From the cell containing the given text, extract its center point as (x, y) coordinate. 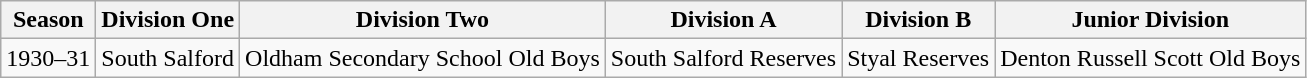
Division One (168, 20)
Division Two (423, 20)
South Salford Reserves (723, 58)
Denton Russell Scott Old Boys (1150, 58)
Division A (723, 20)
Season (48, 20)
Division B (918, 20)
Styal Reserves (918, 58)
Oldham Secondary School Old Boys (423, 58)
Junior Division (1150, 20)
1930–31 (48, 58)
South Salford (168, 58)
